Capture the cell that displays the provided text and extract its [x, y] central coordinate. 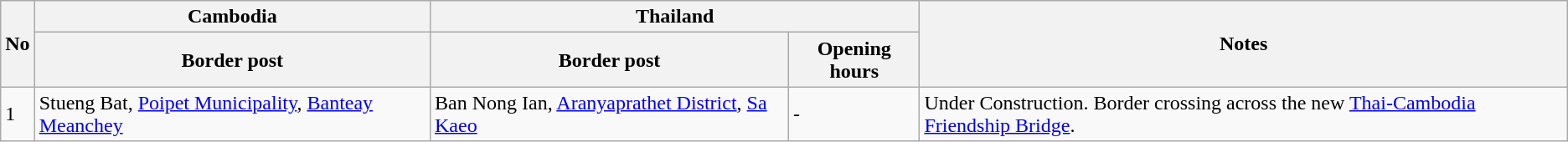
Stueng Bat, Poipet Municipality, Banteay Meanchey [232, 114]
Thailand [674, 17]
Ban Nong Ian, Aranyaprathet District, Sa Kaeo [609, 114]
Opening hours [854, 60]
Notes [1243, 43]
1 [18, 114]
Cambodia [232, 17]
No [18, 43]
Under Construction. Border crossing across the new Thai-Cambodia Friendship Bridge. [1243, 114]
- [854, 114]
